Capture the cell that displays the provided text and extract its [x, y] central coordinate. 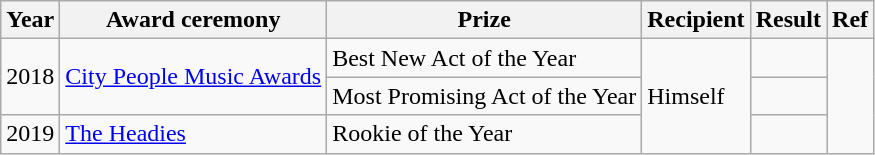
2019 [30, 134]
Year [30, 20]
Most Promising Act of the Year [484, 96]
2018 [30, 77]
Best New Act of the Year [484, 58]
Prize [484, 20]
Himself [696, 96]
Award ceremony [194, 20]
The Headies [194, 134]
Rookie of the Year [484, 134]
Result [788, 20]
Recipient [696, 20]
City People Music Awards [194, 77]
Ref [850, 20]
